Identify which cell holds the provided text, then report its [X, Y] central coordinate. 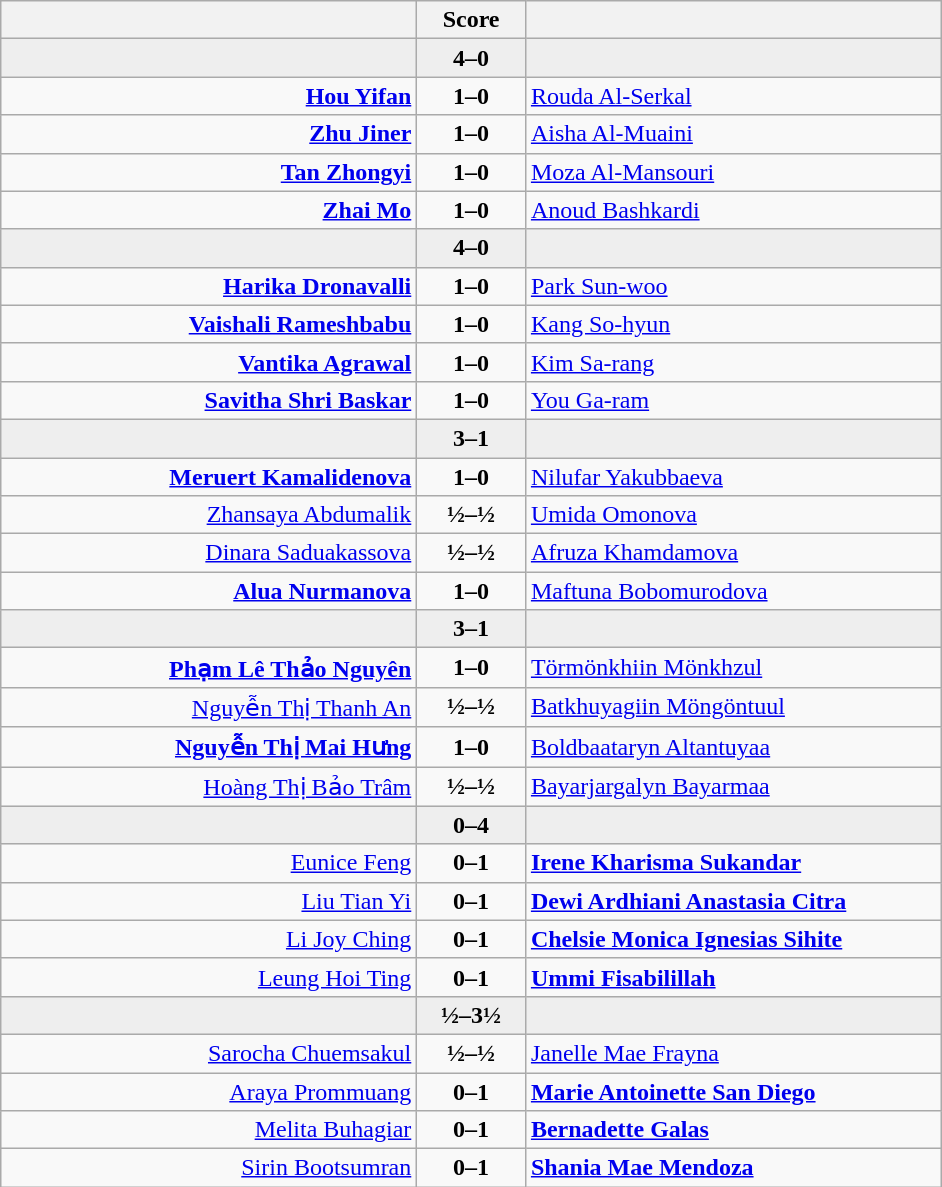
Umida Omonova [733, 515]
Leung Hoi Ting [209, 977]
Sarocha Chuemsakul [209, 1053]
Chelsie Monica Ignesias Sihite [733, 939]
Bayarjargalyn Bayarmaa [733, 786]
Dinara Saduakassova [209, 553]
Janelle Mae Frayna [733, 1053]
Araya Prommuang [209, 1091]
Meruert Kamalidenova [209, 477]
Zhai Mo [209, 210]
Batkhuyagiin Möngöntuul [733, 707]
Nguyễn Thị Mai Hưng [209, 747]
Irene Kharisma Sukandar [733, 863]
Zhansaya Abdumalik [209, 515]
Törmönkhiin Mönkhzul [733, 668]
Score [472, 20]
Afruza Khamdamova [733, 553]
Boldbaataryn Altantuyaa [733, 747]
Kim Sa-rang [733, 362]
Aisha Al-Muaini [733, 134]
Dewi Ardhiani Anastasia Citra [733, 901]
Li Joy Ching [209, 939]
Kang So-hyun [733, 324]
0–4 [472, 825]
Maftuna Bobomurodova [733, 591]
Harika Dronavalli [209, 286]
Anoud Bashkardi [733, 210]
Hoàng Thị Bảo Trâm [209, 786]
Sirin Bootsumran [209, 1168]
Phạm Lê Thảo Nguyên [209, 668]
Nilufar Yakubbaeva [733, 477]
Moza Al-Mansouri [733, 172]
Savitha Shri Baskar [209, 400]
Eunice Feng [209, 863]
Alua Nurmanova [209, 591]
Nguyễn Thị Thanh An [209, 707]
½–3½ [472, 1015]
Park Sun-woo [733, 286]
Vaishali Rameshbabu [209, 324]
You Ga-ram [733, 400]
Shania Mae Mendoza [733, 1168]
Tan Zhongyi [209, 172]
Bernadette Galas [733, 1130]
Hou Yifan [209, 96]
Vantika Agrawal [209, 362]
Zhu Jiner [209, 134]
Rouda Al-Serkal [733, 96]
Marie Antoinette San Diego [733, 1091]
Ummi Fisabilillah [733, 977]
Liu Tian Yi [209, 901]
Melita Buhagiar [209, 1130]
